Extract the [X, Y] coordinate from the center of the cell holding the provided text.  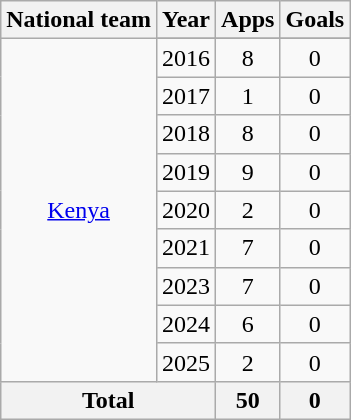
2021 [186, 248]
2023 [186, 286]
6 [248, 324]
Apps [248, 20]
2025 [186, 362]
2016 [186, 58]
9 [248, 172]
Goals [315, 20]
2024 [186, 324]
2018 [186, 134]
2017 [186, 96]
50 [248, 400]
Total [108, 400]
2019 [186, 172]
National team [79, 20]
1 [248, 96]
2020 [186, 210]
Year [186, 20]
Kenya [79, 210]
